From the cell containing the given text, extract its center point as (X, Y) coordinate. 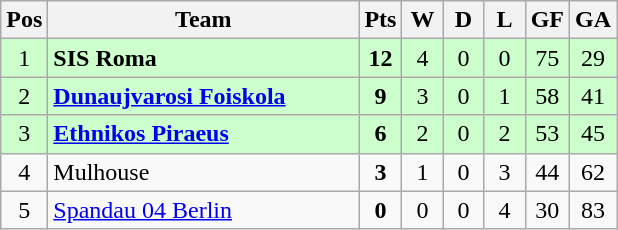
58 (547, 96)
12 (380, 58)
75 (547, 58)
53 (547, 134)
SIS Roma (204, 58)
6 (380, 134)
45 (594, 134)
GA (594, 20)
D (464, 20)
9 (380, 96)
29 (594, 58)
5 (24, 210)
44 (547, 172)
Spandau 04 Berlin (204, 210)
62 (594, 172)
Ethnikos Piraeus (204, 134)
Team (204, 20)
Dunaujvarosi Foiskola (204, 96)
41 (594, 96)
83 (594, 210)
Mulhouse (204, 172)
30 (547, 210)
W (422, 20)
Pts (380, 20)
Pos (24, 20)
GF (547, 20)
L (504, 20)
